Output the [X, Y] coordinate of the center of the cell containing the given text.  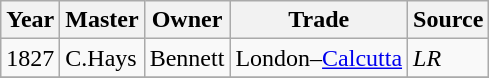
Trade [319, 20]
LR [448, 58]
Year [30, 20]
Owner [187, 20]
Master [102, 20]
London–Calcutta [319, 58]
1827 [30, 58]
Source [448, 20]
Bennett [187, 58]
C.Hays [102, 58]
